Identify which cell holds the provided text, then report its (X, Y) central coordinate. 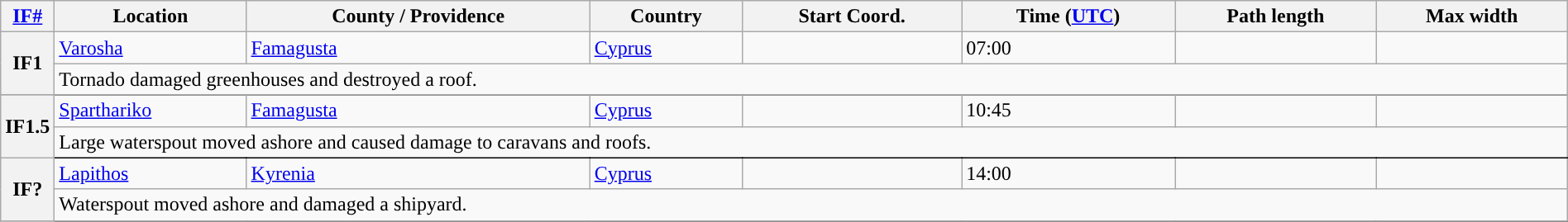
Varosha (151, 48)
Time (UTC) (1068, 17)
Tornado damaged greenhouses and destroyed a roof. (810, 79)
07:00 (1068, 48)
Location (151, 17)
Kyrenia (418, 173)
Large waterspout moved ashore and caused damage to caravans and roofs. (810, 142)
Waterspout moved ashore and damaged a shipyard. (810, 205)
IF# (28, 17)
Country (666, 17)
County / Providence (418, 17)
10:45 (1068, 111)
IF1.5 (28, 126)
Max width (1472, 17)
14:00 (1068, 173)
Lapithos (151, 173)
IF? (28, 189)
Sparthariko (151, 111)
IF1 (28, 64)
Path length (1276, 17)
Start Coord. (852, 17)
